Locate the cell with the specified text and output its (X, Y) center coordinate. 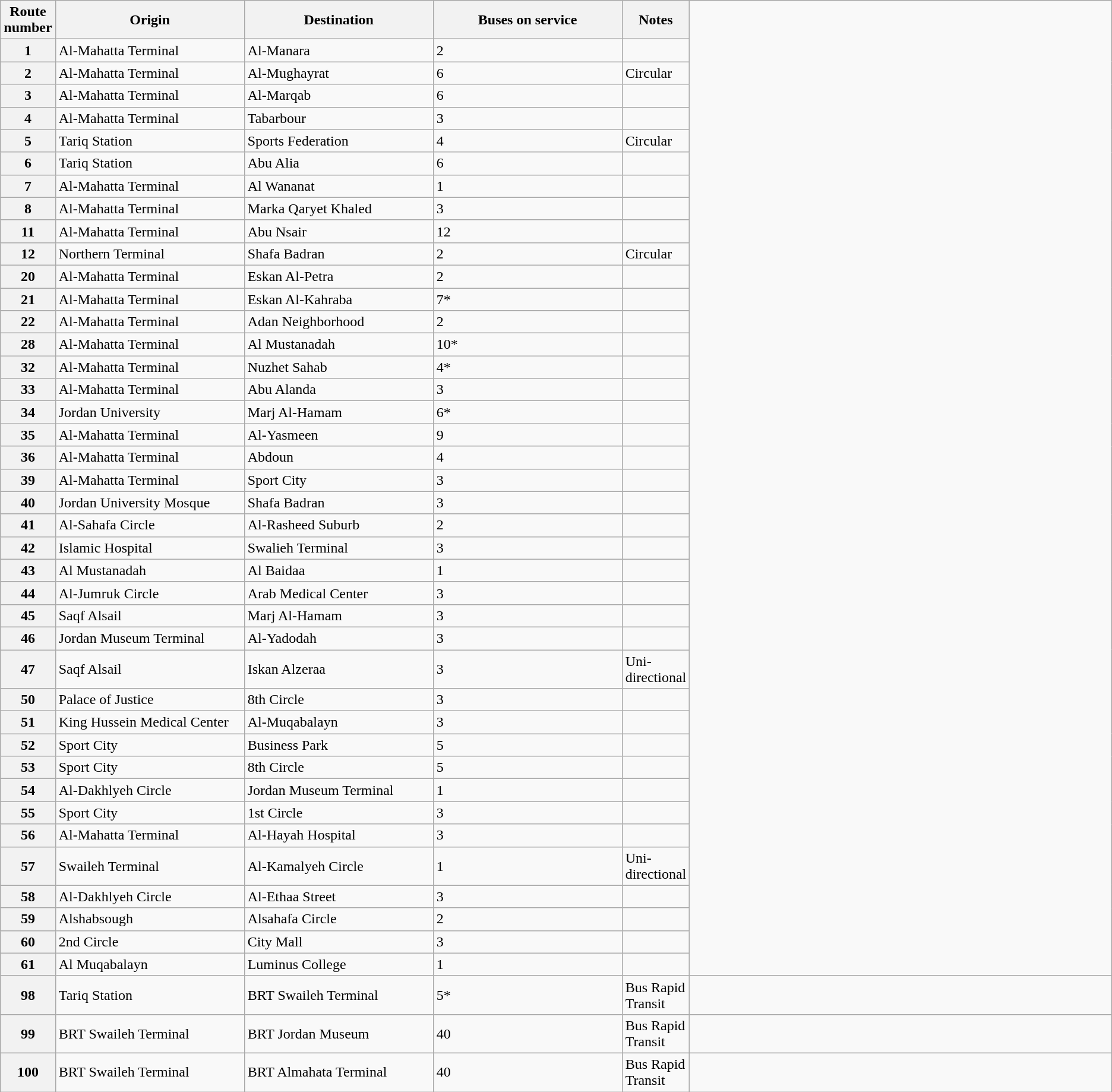
9 (527, 435)
Al-Yasmeen (339, 435)
53 (28, 768)
Marka Qaryet Khaled (339, 209)
Business Park (339, 745)
Jordan University (150, 412)
Abu Nsair (339, 231)
32 (28, 367)
20 (28, 276)
Adan Neighborhood (339, 322)
35 (28, 435)
Jordan University Mosque (150, 503)
39 (28, 480)
Al-Manara (339, 51)
44 (28, 593)
Al-Sahafa Circle (150, 525)
Al-Yadodah (339, 638)
Notes (656, 20)
Abu Alanda (339, 390)
Arab Medical Center (339, 593)
Swalieh Terminal (339, 548)
41 (28, 525)
5* (527, 995)
Abdoun (339, 457)
Destination (339, 20)
52 (28, 745)
22 (28, 322)
Northern Terminal (150, 254)
59 (28, 919)
Sports Federation (339, 141)
98 (28, 995)
36 (28, 457)
55 (28, 813)
43 (28, 570)
Al-Hayah Hospital (339, 835)
Routenumber (28, 20)
Al Wananat (339, 186)
Al-Jumruk Circle (150, 593)
Al-Kamalyeh Circle (339, 866)
58 (28, 897)
BRT Almahata Terminal (339, 1072)
56 (28, 835)
Iskan Alzeraa (339, 669)
Al-Ethaa Street (339, 897)
Eskan Al-Kahraba (339, 299)
28 (28, 345)
Al-Mughayrat (339, 73)
61 (28, 964)
Al Baidaa (339, 570)
Al-Rasheed Suburb (339, 525)
54 (28, 790)
Nuzhet Sahab (339, 367)
46 (28, 638)
34 (28, 412)
100 (28, 1072)
4* (527, 367)
Palace of Justice (150, 700)
Alshabsough (150, 919)
2nd Circle (150, 942)
8 (28, 209)
51 (28, 722)
King Hussein Medical Center (150, 722)
33 (28, 390)
50 (28, 700)
Luminus College (339, 964)
99 (28, 1034)
Origin (150, 20)
Eskan Al-Petra (339, 276)
57 (28, 866)
6* (527, 412)
Al-Muqabalayn (339, 722)
Alsahafa Circle (339, 919)
Tabarbour (339, 118)
45 (28, 616)
7* (527, 299)
Al-Marqab (339, 96)
47 (28, 669)
60 (28, 942)
Al Muqabalayn (150, 964)
Swaileh Terminal (150, 866)
Islamic Hospital (150, 548)
BRT Jordan Museum (339, 1034)
Buses on service (527, 20)
7 (28, 186)
10* (527, 345)
11 (28, 231)
21 (28, 299)
1st Circle (339, 813)
42 (28, 548)
Abu Alia (339, 163)
City Mall (339, 942)
